Return the (X, Y) coordinate for the center point of the cell that contains the specified text.  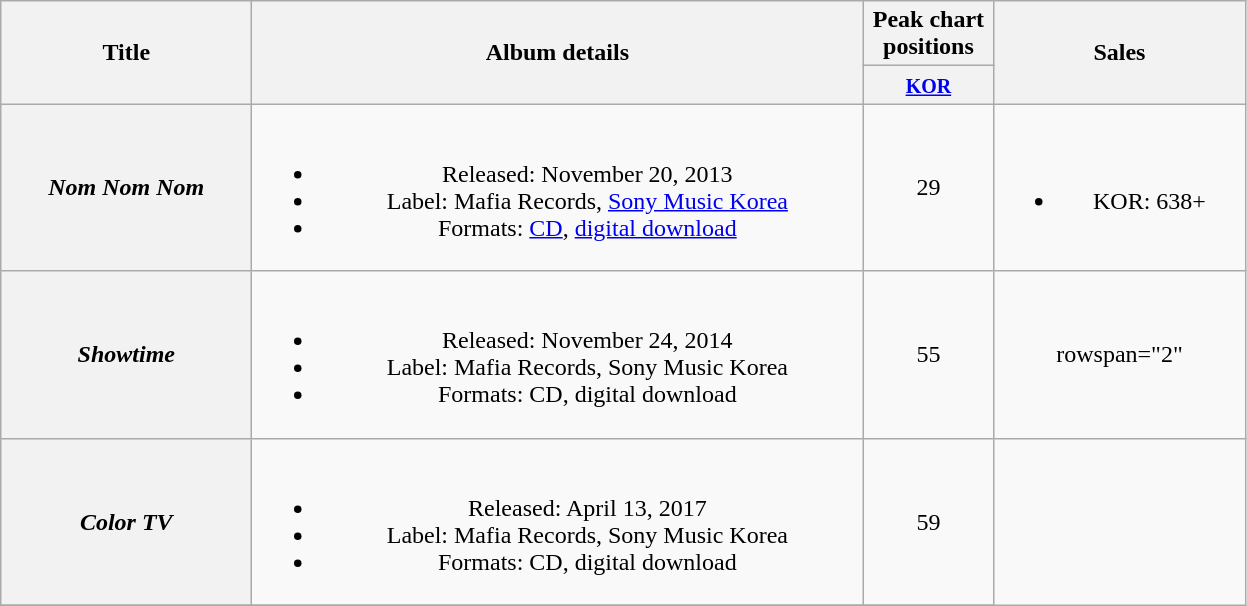
KOR (928, 85)
Released: April 13, 2017Label: Mafia Records, Sony Music KoreaFormats: CD, digital download (558, 522)
29 (928, 188)
59 (928, 522)
55 (928, 354)
Showtime (126, 354)
Title (126, 52)
Peak chart positions (928, 34)
KOR: 638+ (1120, 188)
Released: November 24, 2014Label: Mafia Records, Sony Music KoreaFormats: CD, digital download (558, 354)
Color TV (126, 522)
Sales (1120, 52)
Album details (558, 52)
Nom Nom Nom (126, 188)
Released: November 20, 2013Label: Mafia Records, Sony Music KoreaFormats: CD, digital download (558, 188)
rowspan="2" (1120, 354)
